Pinpoint the cell where the given text exists, returning its (x, y) midpoint coordinate. 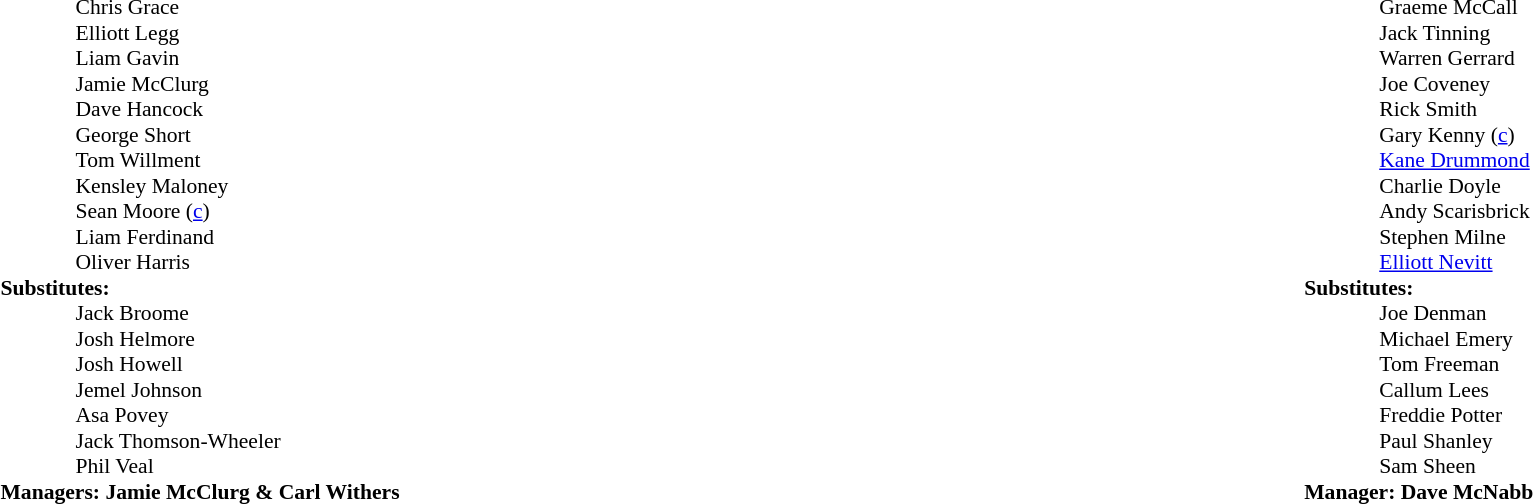
Josh Helmore (238, 339)
Asa Povey (238, 415)
Elliott Nevitt (1456, 263)
Tom Willment (238, 161)
Kane Drummond (1456, 161)
George Short (238, 135)
Sam Sheen (1456, 467)
Stephen Milne (1456, 237)
Gary Kenny (c) (1456, 135)
Charlie Doyle (1456, 186)
Joe Denman (1456, 313)
Jack Tinning (1456, 33)
Dave Hancock (238, 109)
Warren Gerrard (1456, 59)
Joe Coveney (1456, 84)
Jamie McClurg (238, 84)
Elliott Legg (238, 33)
Rick Smith (1456, 109)
Oliver Harris (238, 263)
Liam Gavin (238, 59)
Jemel Johnson (238, 390)
Kensley Maloney (238, 186)
Jack Broome (238, 313)
Freddie Potter (1456, 415)
Tom Freeman (1456, 365)
Callum Lees (1456, 390)
Phil Veal (238, 467)
Paul Shanley (1456, 441)
Jack Thomson-Wheeler (238, 441)
Liam Ferdinand (238, 237)
Michael Emery (1456, 339)
Josh Howell (238, 365)
Andy Scarisbrick (1456, 211)
Sean Moore (c) (238, 211)
